Search for the cell housing the specified text and yield its [x, y] center coordinate. 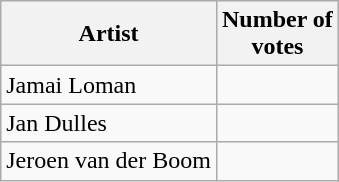
Jamai Loman [109, 85]
Artist [109, 34]
Jan Dulles [109, 123]
Jeroen van der Boom [109, 161]
Number ofvotes [277, 34]
